Capture the cell that displays the provided text and extract its (x, y) central coordinate. 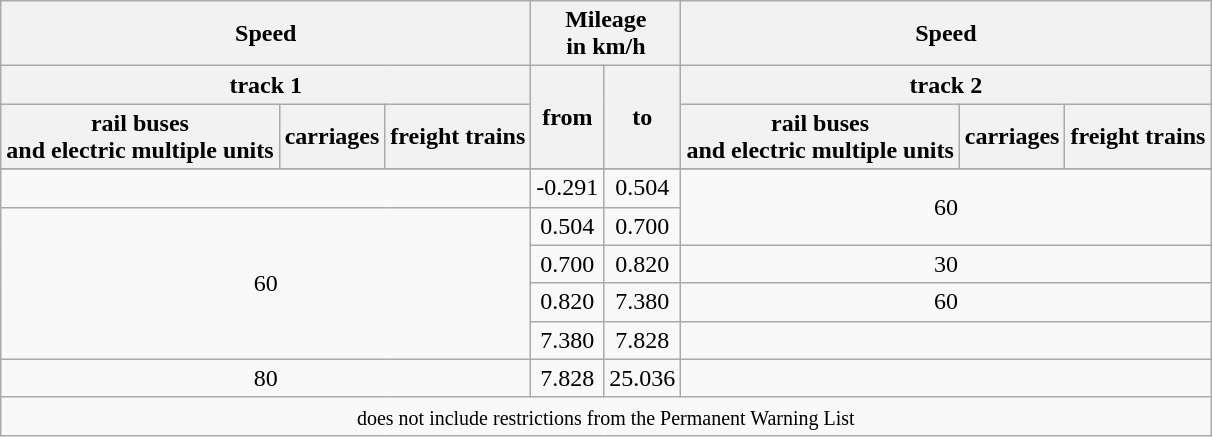
Mileagein km/h (606, 34)
track 1 (266, 85)
-0.291 (568, 188)
25.036 (642, 378)
track 2 (946, 85)
does not include restrictions from the Permanent Warning List (606, 416)
to (642, 118)
80 (266, 378)
from (568, 118)
30 (946, 264)
